Detect which cell encompasses the target text, then output its (x, y) center coordinate. 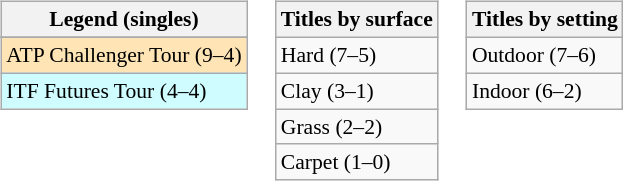
Outdoor (7–6) (545, 55)
Carpet (1–0) (357, 162)
Titles by setting (545, 20)
Hard (7–5) (357, 55)
Legend (singles) (124, 20)
Titles by surface (357, 20)
Grass (2–2) (357, 127)
Clay (3–1) (357, 91)
Indoor (6–2) (545, 91)
ITF Futures Tour (4–4) (124, 91)
ATP Challenger Tour (9–4) (124, 55)
